Pinpoint the cell where the given text exists, returning its [X, Y] midpoint coordinate. 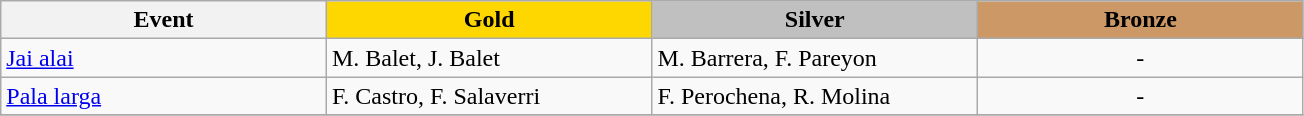
F. Perochena, R. Molina [815, 96]
M. Barrera, F. Pareyon [815, 58]
Gold [489, 20]
Pala larga [164, 96]
Silver [815, 20]
F. Castro, F. Salaverri [489, 96]
Bronze [1141, 20]
Jai alai [164, 58]
M. Balet, J. Balet [489, 58]
Event [164, 20]
